Extract the [X, Y] coordinate from the center of the cell holding the provided text.  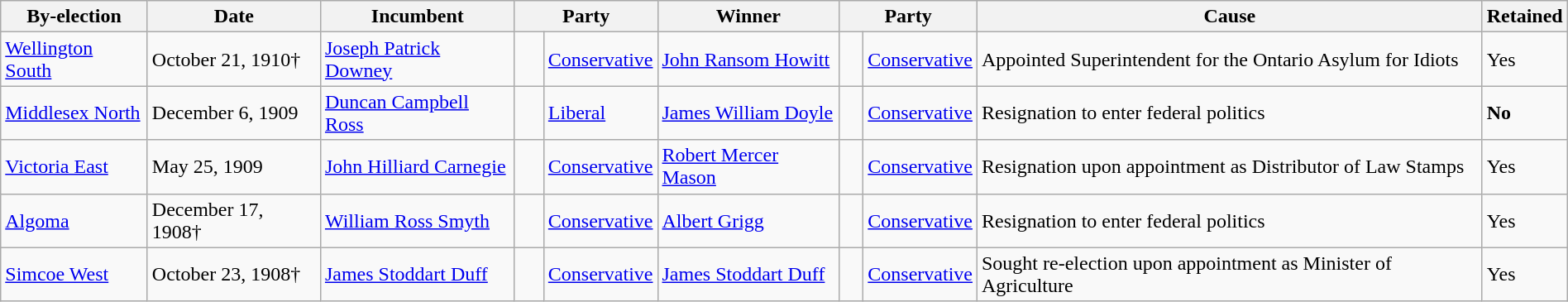
Joseph Patrick Downey [417, 60]
Robert Mercer Mason [748, 167]
James William Doyle [748, 113]
Middlesex North [74, 113]
October 21, 1910† [233, 60]
No [1525, 113]
Date [233, 17]
December 6, 1909 [233, 113]
John Hilliard Carnegie [417, 167]
October 23, 1908† [233, 275]
December 17, 1908† [233, 220]
Victoria East [74, 167]
Resignation upon appointment as Distributor of Law Stamps [1229, 167]
Retained [1525, 17]
Algoma [74, 220]
May 25, 1909 [233, 167]
Sought re-election upon appointment as Minister of Agriculture [1229, 275]
Cause [1229, 17]
Simcoe West [74, 275]
Winner [748, 17]
William Ross Smyth [417, 220]
Duncan Campbell Ross [417, 113]
Liberal [600, 113]
Albert Grigg [748, 220]
Incumbent [417, 17]
By-election [74, 17]
John Ransom Howitt [748, 60]
Appointed Superintendent for the Ontario Asylum for Idiots [1229, 60]
Wellington South [74, 60]
